Find where the given text appears and provide that cell's center as (x, y) coordinate. 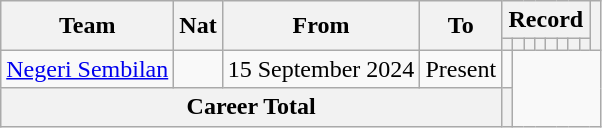
Record (546, 20)
From (321, 26)
Negeri Sembilan (88, 69)
Nat (198, 26)
Present (461, 69)
15 September 2024 (321, 69)
To (461, 26)
Team (88, 26)
Career Total (252, 107)
